Locate the cell with the specified text and output its [X, Y] center coordinate. 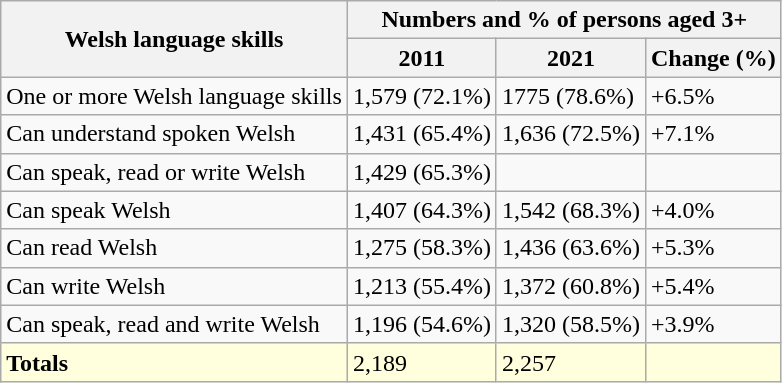
Can understand spoken Welsh [174, 134]
+3.9% [713, 324]
Can speak, read or write Welsh [174, 172]
1,372 (60.8%) [570, 286]
2011 [422, 58]
1,429 (65.3%) [422, 172]
1775 (78.6%) [570, 96]
+4.0% [713, 210]
1,431 (65.4%) [422, 134]
1,542 (68.3%) [570, 210]
+6.5% [713, 96]
Can speak Welsh [174, 210]
2,189 [422, 362]
Can speak, read and write Welsh [174, 324]
+5.3% [713, 248]
One or more Welsh language skills [174, 96]
1,407 (64.3%) [422, 210]
+7.1% [713, 134]
1,436 (63.6%) [570, 248]
1,275 (58.3%) [422, 248]
Welsh language skills [174, 39]
1,213 (55.4%) [422, 286]
1,320 (58.5%) [570, 324]
1,579 (72.1%) [422, 96]
2,257 [570, 362]
+5.4% [713, 286]
Can read Welsh [174, 248]
Numbers and % of persons aged 3+ [564, 20]
Can write Welsh [174, 286]
1,196 (54.6%) [422, 324]
Totals [174, 362]
2021 [570, 58]
1,636 (72.5%) [570, 134]
Change (%) [713, 58]
